Extract the (X, Y) coordinate from the center of the cell holding the provided text.  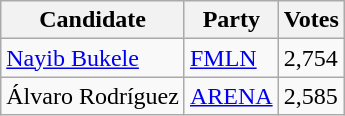
2,754 (311, 58)
2,585 (311, 96)
Nayib Bukele (93, 58)
Álvaro Rodríguez (93, 96)
Candidate (93, 20)
FMLN (231, 58)
ARENA (231, 96)
Party (231, 20)
Votes (311, 20)
